Determine the (x, y) coordinate at the center of the cell enclosing the given text.  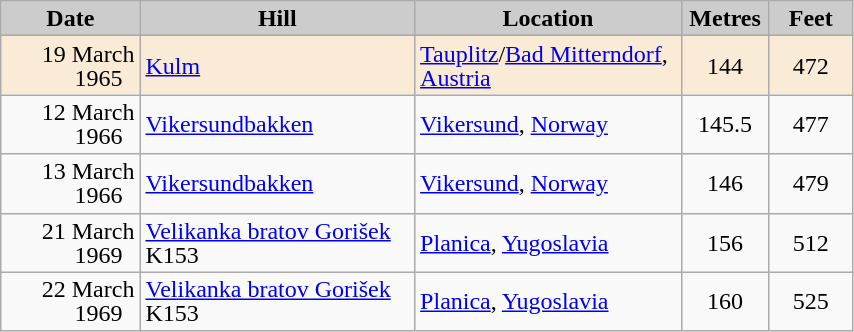
Tauplitz/Bad Mitterndorf, Austria (548, 66)
146 (725, 184)
13 March 1966 (70, 184)
512 (810, 242)
Kulm (278, 66)
479 (810, 184)
160 (725, 302)
Date (70, 18)
Hill (278, 18)
12 March 1966 (70, 124)
22 March 1969 (70, 302)
21 March 1969 (70, 242)
Metres (725, 18)
472 (810, 66)
145.5 (725, 124)
Feet (810, 18)
525 (810, 302)
19 March 1965 (70, 66)
156 (725, 242)
477 (810, 124)
Location (548, 18)
144 (725, 66)
